Return (X, Y) of the center of cell containing provided text 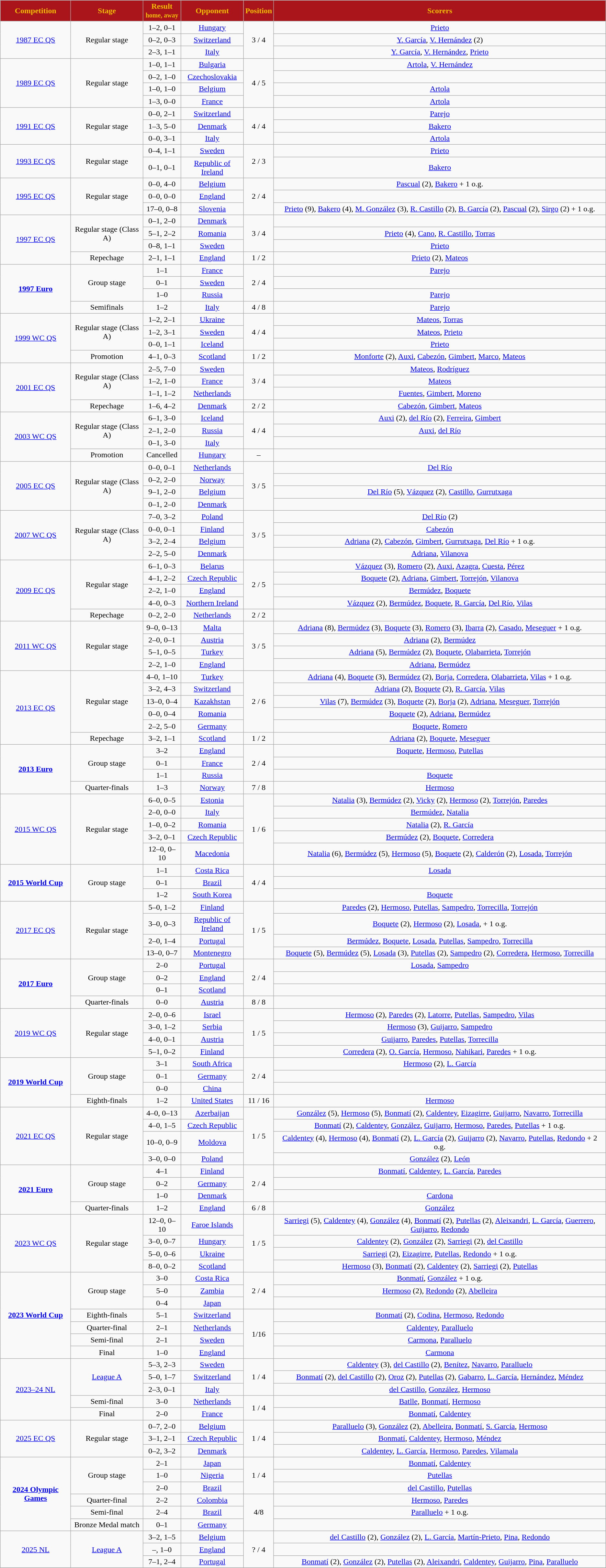
Position (259, 11)
6 / 8 (259, 1208)
Montenegro (212, 953)
Hermoso (2), L. García (440, 1064)
2017 EC QS (36, 930)
Sarriegi (5), Caldentey (4), González (4), Bonmatí (2), Putellas (2), Aleixandri, L. García, Guerrero, Guijarro, Redondo (440, 1225)
– (259, 455)
Adriana, Vilanova (440, 553)
Caldentey, Paralluelo (440, 1328)
9–0, 0–13 (162, 628)
Del Río (2) (440, 517)
Bermúdez, Boquete, Losada, Putellas, Sampedro, Torrecilla (440, 940)
Caldentey (2), González (2), Sarriegi (2), del Castillo (440, 1241)
0–2, 0–3 (162, 40)
Monforte (2), Auxi, Cabezón, Gimbert, Marco, Mateos (440, 356)
Bonmatí, Caldentey, L. García, Paredes (440, 1171)
Hermoso (2), Redondo (2), Abelleira (440, 1291)
3–0, 0–7 (162, 1241)
Estonia (212, 800)
Boquete (5), Bermúdez (5), Losada (3), Putellas (2), Sampedro (2), Corredera, Hermoso, Torrecilla (440, 953)
–, 1–0 (162, 1549)
4–0, 0–1 (162, 1039)
Competition (36, 11)
Czechoslovakia (212, 77)
Sarriegi (2), Eizagirre, Putellas, Redondo + 1 o.g. (440, 1254)
2017 Euro (36, 984)
Hermoso (3), Bonmatí (2), Caldentey (2), Sarriegi (2), Putellas (440, 1266)
del Castillo (2), González (2), L. García, Martín-Prieto, Pina, Redondo (440, 1537)
6–1, 3–0 (162, 418)
United States (212, 1101)
0–2, 1–0 (162, 77)
Stage (107, 11)
2–3, 1–1 (162, 52)
4–1 (162, 1171)
5–1, 0–5 (162, 652)
Vázquez (3), Romero (2), Auxi, Azagra, Cuesta, Pérez (440, 566)
Caldentey (4), Hermoso (4), Bonmatí (2), L. García (2), Guijarro (2), Navarro, Putellas, Redondo + 2 o.g. (440, 1142)
Bronze Medal match (107, 1525)
2–2 (162, 1500)
Israel (212, 1015)
Zambia (212, 1291)
2 / 3 (259, 161)
5–0, 1–7 (162, 1377)
1–2, 2–1 (162, 319)
0–0, 0–4 (162, 714)
4 / 8 (259, 307)
5–1, 0–2 (162, 1051)
4–0, 0–3 (162, 603)
1–3 (162, 788)
0–4, 1–1 (162, 150)
Batlle, Bonmatí, Hermoso (440, 1402)
Cancelled (162, 455)
5–3, 2–3 (162, 1364)
2003 WC QS (36, 437)
1–2, 1–0 (162, 381)
2005 EC QS (36, 486)
Malta (212, 628)
Bermúdez, Boquete (440, 591)
Adriana (5), Bermúdez (2), Boquete, Olabarrieta, Torrejón (440, 652)
4–0, 0–13 (162, 1113)
Colombia (212, 1500)
del Castillo, González, Hermoso (440, 1389)
Bermúdez (2), Boquete, Corredera (440, 837)
Y. García, V. Hernández (2) (440, 40)
Boquete (2), Adriana, Gimbert, Torrejón, Vilanova (440, 578)
Boquete (2), Hermoso (2), Losada, + 1 o.g. (440, 924)
4–0, 1–10 (162, 677)
0–0, 3–1 (162, 138)
2025 EC QS (36, 1439)
2 / 6 (259, 701)
3–0, 0–3 (162, 924)
Artola, V. Hernández (440, 64)
2021 Euro (36, 1189)
Mateos, Prieto (440, 332)
8–0, 0–2 (162, 1266)
7–0, 3–2 (162, 517)
Natalia (6), Bermúdez (5), Hermoso (5), Boquete (2), Calderón (2), Losada, Torrejón (440, 854)
5–1, 2–2 (162, 233)
1/16 (259, 1334)
Adriana (2), Cabezón, Gimbert, Gurrutxaga, Del Río + 1 o.g. (440, 541)
1997 Euro (36, 289)
Prieto (4), Cano, R. Castillo, Torras (440, 233)
1995 EC QS (36, 196)
2–5, 7–0 (162, 369)
Carmona, Paralluelo (440, 1340)
Mateos, Torras (440, 319)
1991 EC QS (36, 126)
3–0, 1–2 (162, 1027)
2019 WC QS (36, 1033)
10–0, 0–9 (162, 1142)
Kazakhstan (212, 701)
2023–24 NL (36, 1389)
Faroe Islands (212, 1225)
Prieto (9), Bakero (4), M. González (3), R. Castillo (2), B. García (2), Pascual (2), Sirgo (2) + 1 o.g. (440, 209)
1–1, 1–2 (162, 394)
4 / 5 (259, 83)
González (2), León (440, 1159)
11 / 16 (259, 1101)
1–2, 0–1 (162, 28)
3–1 (162, 1064)
Boquete, Hermoso, Putellas (440, 751)
Bonmatí (2), Codina, Hermoso, Redondo (440, 1315)
Cabezón, Gimbert, Mateos (440, 406)
Pascual (2), Bakero + 1 o.g. (440, 184)
Auxi, del Río (440, 430)
González (5), Hermoso (5), Bonmatí (2), Caldentey, Eizagirre, Guijarro, Navarro, Torrecilla (440, 1113)
Paralluelo + 1 o.g. (440, 1512)
9–1, 2–0 (162, 492)
1–3, 0–0 (162, 101)
2–0, 0–1 (162, 640)
Adriana, Bermúdez (440, 664)
Carmona (440, 1352)
Natalia (2), R. García (440, 825)
Northern Ireland (212, 603)
0–1, 0–1 (162, 167)
Auxi (2), del Río (2), Ferreira, Gimbert (440, 418)
7 / 8 (259, 788)
7–1, 2–4 (162, 1562)
1997 EC QS (36, 239)
Azerbaijan (212, 1113)
Hermoso, Paredes (440, 1500)
4–1, 0–3 (162, 356)
2–0, 0–6 (162, 1015)
Cardona (440, 1196)
1993 EC QS (36, 161)
1989 EC QS (36, 83)
3–2, 1–1 (162, 738)
Adriana (2), Bermúdez (440, 640)
Boquete, Romero (440, 726)
Guijarro, Paredes, Putellas, Torrecilla (440, 1039)
0–1, 3–0 (162, 443)
Cabezón (440, 529)
Semifinals (107, 307)
8 / 8 (259, 1002)
Bonmatí (2), González (2), Putellas (2), Aleixandri, Caldentey, Guijarro, Pina, Paralluelo (440, 1562)
Boquete (2), Adriana, Bermúdez (440, 714)
Bermúdez, Natalia (440, 812)
0–0, 2–1 (162, 114)
Moldova (212, 1142)
13–0, 0–4 (162, 701)
Del Río (5), Vázquez (2), Castillo, Gurrutxaga (440, 492)
3–2, 0–1 (162, 837)
Del Río (440, 467)
Belarus (212, 566)
5–0, 1–2 (162, 907)
1–0, 0–2 (162, 825)
Nigeria (212, 1475)
2011 WC QS (36, 646)
González (440, 1208)
Adriana (8), Bermúdez (3), Boquete (3), Romero (3), Ibarra (2), Casado, Meseguer + 1 o.g. (440, 628)
1–0, 1–0 (162, 89)
2013 Euro (36, 769)
0–0, 0–0 (162, 196)
1987 EC QS (36, 40)
2015 WC QS (36, 829)
2–4 (162, 1512)
Result home, away (162, 11)
1999 WC QS (36, 338)
2001 EC QS (36, 387)
Fuentes, Gimbert, Moreno (440, 394)
Losada, Sampedro (440, 965)
South Africa (212, 1064)
Serbia (212, 1027)
Hermoso (3), Guijarro, Sampedro (440, 1027)
2023 World Cup (36, 1315)
China (212, 1088)
Opponent (212, 11)
Caldentey (3), del Castillo (2), Benítez, Navarro, Paralluelo (440, 1364)
Mateos (440, 381)
Adriana (4), Boquete (3), Bermúdez (2), Borja, Corredera, Olabarrieta, Vilas + 1 o.g. (440, 677)
Macedonia (212, 854)
2021 EC QS (36, 1136)
Paredes (2), Hermoso, Putellas, Sampedro, Torrecilla, Torrejón (440, 907)
del Castillo, Putellas (440, 1488)
Slovenia (212, 209)
13–0, 0–7 (162, 953)
3–1, 2–1 (162, 1439)
Bonmatí, Caldentey, Hermoso, Méndez (440, 1439)
1–0, 1–1 (162, 64)
Corredera (2), O. García, Hermoso, Nahikari, Paredes + 1 o.g. (440, 1051)
3–0, 0–0 (162, 1159)
2–0, 0–0 (162, 812)
Mateos, Rodríguez (440, 369)
2–3, 0–1 (162, 1389)
3–2, 2–4 (162, 541)
2015 World Cup (36, 883)
South Korea (212, 895)
Hermoso (2), Paredes (2), Latorre, Putellas, Sampedro, Vilas (440, 1015)
Bulgaria (212, 64)
0–0, 1–1 (162, 344)
5–1 (162, 1315)
Paralluelo (3), González (2), Abelleira, Bonmatí, S. García, Hermoso (440, 1426)
2025 NL (36, 1549)
5–0 (162, 1291)
Y. García, V. Hernández, Prieto (440, 52)
2–1, 2–0 (162, 430)
2 / 5 (259, 584)
0–8, 1–1 (162, 246)
Putellas (440, 1475)
2007 WC QS (36, 535)
Adriana (2), Boquete (2), R. García, Vilas (440, 689)
0–4 (162, 1303)
0–0, 4–0 (162, 184)
4–0, 1–5 (162, 1125)
Scorers (440, 11)
1 / 6 (259, 829)
Bonmatí (2), del Castillo (2), Oroz (2), Putellas (2), Gabarro, L. García, Hernández, Méndez (440, 1377)
Prieto (2), Mateos (440, 258)
Vilas (7), Bermúdez (3), Boquete (2), Borja (2), Adriana, Meseguer, Torrejón (440, 701)
4/8 (259, 1512)
1–2, 3–1 (162, 332)
6–0, 0–5 (162, 800)
Natalia (3), Bermúdez (2), Vicky (2), Hermoso (2), Torrejón, Paredes (440, 800)
0–7, 2–0 (162, 1426)
Losada (440, 870)
Caldentey, L. García, Hermoso, Paredes, Vilamala (440, 1451)
6–1, 0–3 (162, 566)
1–6, 4–2 (162, 406)
5–0, 0–6 (162, 1254)
2023 WC QS (36, 1243)
4–1, 2–2 (162, 578)
2013 EC QS (36, 707)
Bonmatí (2), Caldentey, González, Guijarro, Hermoso, Paredes, Putellas + 1 o.g. (440, 1125)
2–1, 1–1 (162, 258)
2009 EC QS (36, 591)
1–3, 5–0 (162, 126)
3–2, 1–5 (162, 1537)
? / 4 (259, 1549)
Vázquez (2), Bermúdez, Boquete, R. García, Del Río, Vilas (440, 603)
2024 Olympic Games (36, 1494)
2–0, 1–4 (162, 940)
0–2, 3–2 (162, 1451)
17–0, 0–8 (162, 209)
3–2, 4–3 (162, 689)
2019 World Cup (36, 1082)
Bonmatí, González + 1 o.g. (440, 1278)
Adriana (2), Boquete, Meseguer (440, 738)
3–2 (162, 751)
